Search for the cell housing the specified text and yield its (X, Y) center coordinate. 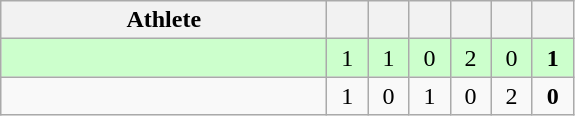
Athlete (164, 20)
